Locate the cell with the specified text and output its (X, Y) center coordinate. 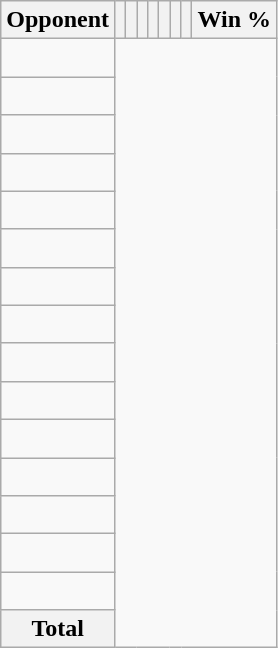
Win % (234, 20)
Total (58, 629)
Opponent (58, 20)
